Extract the [x, y] coordinate from the center of the cell holding the provided text.  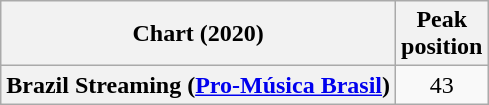
43 [442, 85]
Brazil Streaming (Pro-Música Brasil) [198, 85]
Chart (2020) [198, 34]
Peakposition [442, 34]
